Provide the (X, Y) coordinate of the cell's center where the given text is located.  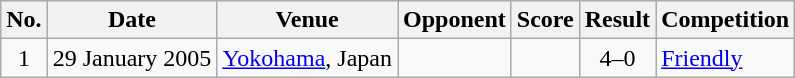
Yokohama, Japan (308, 58)
Venue (308, 20)
1 (24, 58)
Date (132, 20)
29 January 2005 (132, 58)
Friendly (726, 58)
Opponent (455, 20)
Result (617, 20)
No. (24, 20)
Competition (726, 20)
4–0 (617, 58)
Score (545, 20)
